Capture the cell that displays the provided text and extract its [X, Y] central coordinate. 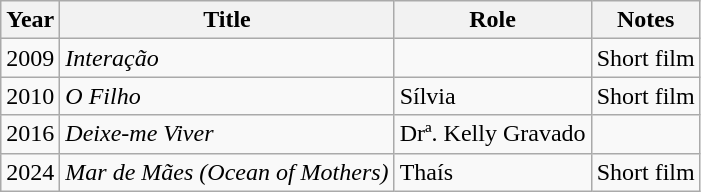
Deixe-me Viver [227, 134]
Thaís [492, 172]
2024 [30, 172]
Role [492, 20]
Drª. Kelly Gravado [492, 134]
Mar de Mães (Ocean of Mothers) [227, 172]
2009 [30, 58]
Year [30, 20]
Interação [227, 58]
2010 [30, 96]
Sílvia [492, 96]
Notes [646, 20]
O Filho [227, 96]
Title [227, 20]
2016 [30, 134]
